Identify which cell holds the provided text, then report its (X, Y) central coordinate. 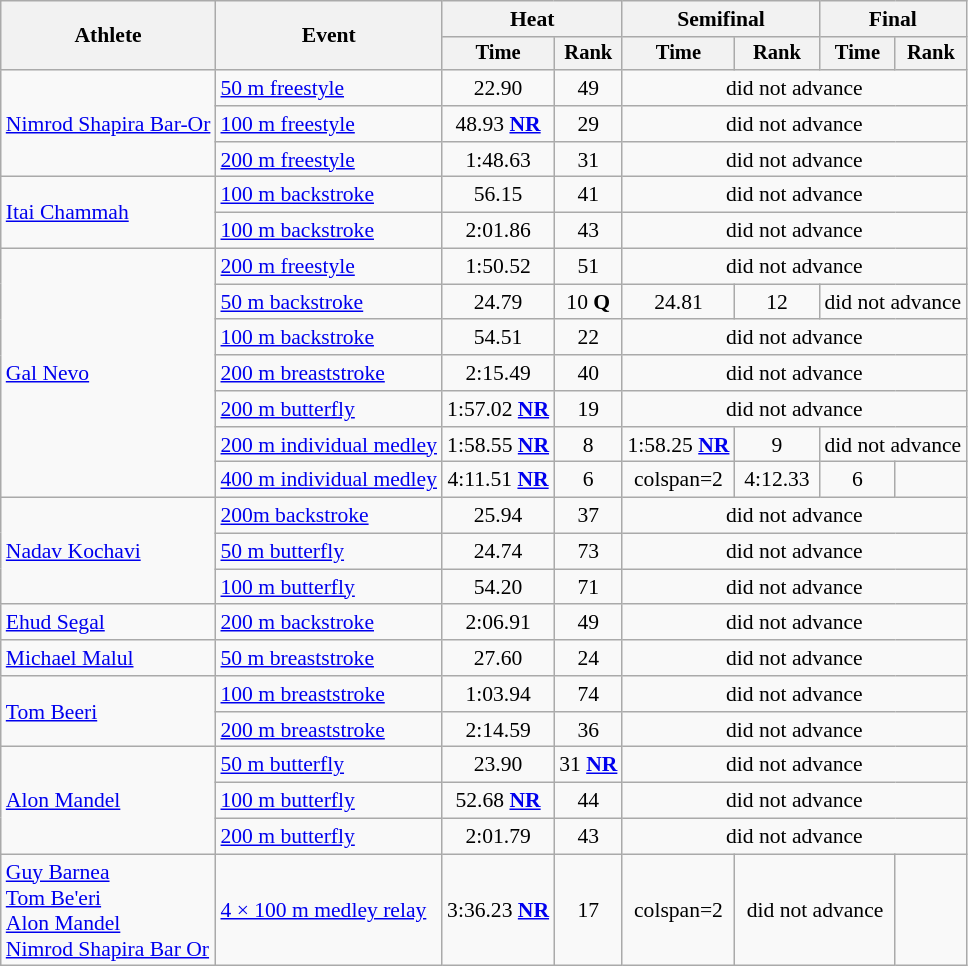
Guy BarneaTom Be'eri Alon MandelNimrod Shapira Bar Or (108, 910)
1:57.02 NR (498, 409)
Itai Chammah (108, 212)
24.74 (498, 552)
2:15.49 (498, 373)
200 m backstroke (328, 623)
73 (588, 552)
22.90 (498, 88)
54.20 (498, 587)
50 m breaststroke (328, 658)
200 m individual medley (328, 445)
36 (588, 730)
Final (892, 19)
Heat (532, 19)
Semifinal (720, 19)
52.68 NR (498, 801)
50 m backstroke (328, 302)
Gal Nevo (108, 374)
2:06.91 (498, 623)
56.15 (498, 195)
100 m freestyle (328, 124)
2:14.59 (498, 730)
Nimrod Shapira Bar-Or (108, 124)
27.60 (498, 658)
31 NR (588, 765)
1:58.25 NR (678, 445)
44 (588, 801)
37 (588, 516)
17 (588, 910)
24 (588, 658)
1:03.94 (498, 694)
Michael Malul (108, 658)
25.94 (498, 516)
40 (588, 373)
1:48.63 (498, 160)
Athlete (108, 36)
3:36.23 NR (498, 910)
Alon Mandel (108, 800)
4 × 100 m medley relay (328, 910)
19 (588, 409)
100 m breaststroke (328, 694)
31 (588, 160)
54.51 (498, 338)
23.90 (498, 765)
Event (328, 36)
9 (778, 445)
1:50.52 (498, 267)
41 (588, 195)
Ehud Segal (108, 623)
2:01.86 (498, 231)
24.79 (498, 302)
Tom Beeri (108, 712)
51 (588, 267)
400 m individual medley (328, 480)
71 (588, 587)
8 (588, 445)
10 Q (588, 302)
12 (778, 302)
4:12.33 (778, 480)
1:58.55 NR (498, 445)
4:11.51 NR (498, 480)
200m backstroke (328, 516)
2:01.79 (498, 837)
50 m freestyle (328, 88)
74 (588, 694)
24.81 (678, 302)
29 (588, 124)
48.93 NR (498, 124)
Nadav Kochavi (108, 552)
22 (588, 338)
